Provide the (X, Y) coordinate of the cell's center where the given text is located.  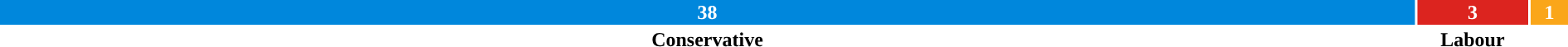
1 (1550, 12)
3 (1473, 12)
38 (707, 12)
